Find where the given text appears and provide that cell's center as (x, y) coordinate. 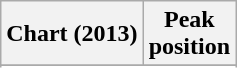
Peakposition (189, 34)
Chart (2013) (72, 34)
